Locate the cell with the specified text and output its [x, y] center coordinate. 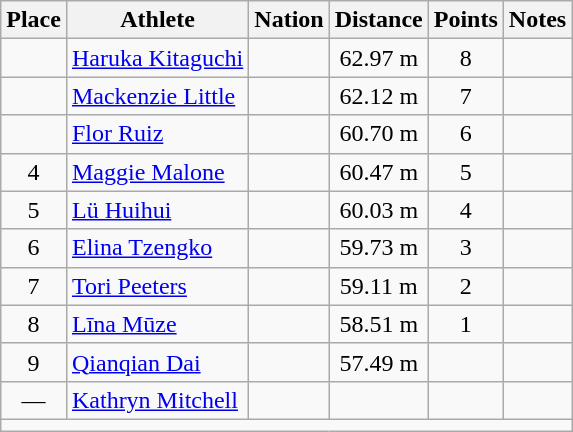
Points [466, 20]
Qianqian Dai [157, 362]
Līna Mūze [157, 324]
Notes [537, 20]
2 [466, 286]
59.73 m [378, 248]
1 [466, 324]
Nation [289, 20]
59.11 m [378, 286]
Elina Tzengko [157, 248]
— [34, 400]
62.12 m [378, 96]
Mackenzie Little [157, 96]
Place [34, 20]
9 [34, 362]
57.49 m [378, 362]
Maggie Malone [157, 172]
Haruka Kitaguchi [157, 58]
Flor Ruiz [157, 134]
58.51 m [378, 324]
60.47 m [378, 172]
62.97 m [378, 58]
Distance [378, 20]
60.03 m [378, 210]
60.70 m [378, 134]
Lü Huihui [157, 210]
Kathryn Mitchell [157, 400]
Tori Peeters [157, 286]
3 [466, 248]
Athlete [157, 20]
